Extract the (x, y) coordinate from the center of the cell holding the provided text.  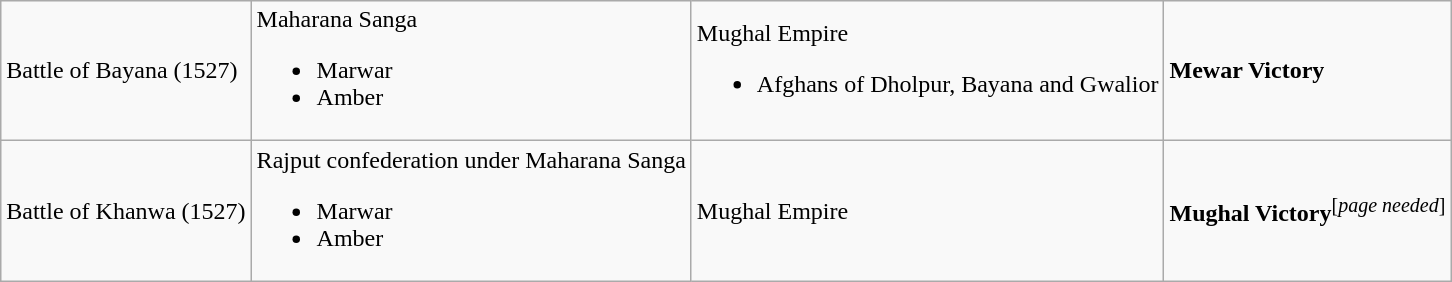
Mughal Empire (928, 211)
Mughal Victory[page needed] (1308, 211)
Maharana SangaMarwarAmber (471, 71)
Rajput confederation under Maharana SangaMarwarAmber (471, 211)
Battle of Bayana (1527) (126, 71)
Mewar Victory (1308, 71)
Mughal EmpireAfghans of Dholpur, Bayana and Gwalior (928, 71)
Battle of Khanwa (1527) (126, 211)
